Scan for the cell matching the given text and deliver its [x, y] coordinate at center. 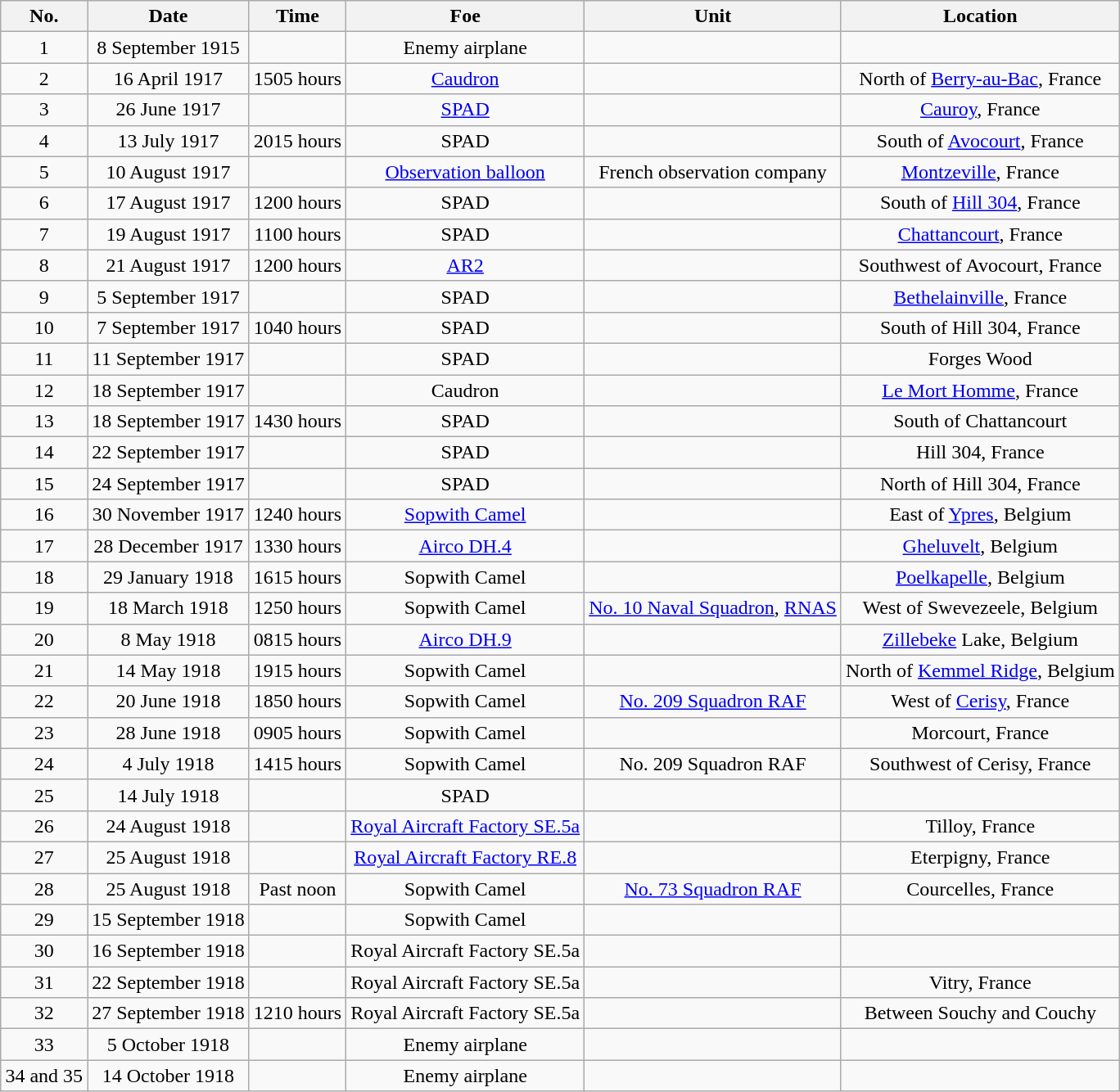
Southwest of Cerisy, France [980, 764]
14 October 1918 [169, 1076]
0905 hours [297, 733]
22 [44, 702]
1210 hours [297, 1013]
24 [44, 764]
16 April 1917 [169, 79]
5 [44, 172]
Between Souchy and Couchy [980, 1013]
20 June 1918 [169, 702]
Location [980, 16]
West of Cerisy, France [980, 702]
25 [44, 795]
12 [44, 390]
Bethelainville, France [980, 296]
0815 hours [297, 639]
28 [44, 888]
17 August 1917 [169, 203]
28 June 1918 [169, 733]
South of Chattancourt [980, 422]
30 [44, 951]
1 [44, 47]
28 December 1917 [169, 546]
19 [44, 608]
31 [44, 982]
26 [44, 826]
Montzeville, France [980, 172]
Past noon [297, 888]
Hill 304, France [980, 453]
1430 hours [297, 422]
27 [44, 857]
5 September 1917 [169, 296]
5 October 1918 [169, 1045]
22 September 1917 [169, 453]
No. [44, 16]
1505 hours [297, 79]
South of Avocourt, France [980, 141]
21 August 1917 [169, 265]
Tilloy, France [980, 826]
1330 hours [297, 546]
Cauroy, France [980, 110]
32 [44, 1013]
14 [44, 453]
11 September 1917 [169, 359]
North of Hill 304, France [980, 484]
26 June 1917 [169, 110]
21 [44, 670]
10 [44, 327]
Time [297, 16]
1850 hours [297, 702]
29 January 1918 [169, 577]
27 September 1918 [169, 1013]
Airco DH.9 [465, 639]
19 August 1917 [169, 234]
2015 hours [297, 141]
Poelkapelle, Belgium [980, 577]
AR2 [465, 265]
Le Mort Homme, France [980, 390]
14 May 1918 [169, 670]
11 [44, 359]
1240 hours [297, 515]
West of Swevezeele, Belgium [980, 608]
Southwest of Avocourt, France [980, 265]
Foe [465, 16]
Date [169, 16]
16 [44, 515]
10 August 1917 [169, 172]
Gheluvelt, Belgium [980, 546]
Royal Aircraft Factory RE.8 [465, 857]
Airco DH.4 [465, 546]
4 [44, 141]
Morcourt, France [980, 733]
33 [44, 1045]
7 [44, 234]
Unit [713, 16]
8 [44, 265]
2 [44, 79]
Zillebeke Lake, Belgium [980, 639]
1415 hours [297, 764]
7 September 1917 [169, 327]
North of Berry-au-Bac, France [980, 79]
13 July 1917 [169, 141]
8 May 1918 [169, 639]
29 [44, 920]
8 September 1915 [169, 47]
22 September 1918 [169, 982]
Vitry, France [980, 982]
1040 hours [297, 327]
20 [44, 639]
18 [44, 577]
15 September 1918 [169, 920]
15 [44, 484]
16 September 1918 [169, 951]
23 [44, 733]
North of Kemmel Ridge, Belgium [980, 670]
30 November 1917 [169, 515]
1250 hours [297, 608]
No. 10 Naval Squadron, RNAS [713, 608]
Courcelles, France [980, 888]
24 September 1917 [169, 484]
1915 hours [297, 670]
3 [44, 110]
18 March 1918 [169, 608]
9 [44, 296]
No. 73 Squadron RAF [713, 888]
14 July 1918 [169, 795]
Chattancourt, France [980, 234]
4 July 1918 [169, 764]
34 and 35 [44, 1076]
Forges Wood [980, 359]
Observation balloon [465, 172]
1615 hours [297, 577]
French observation company [713, 172]
13 [44, 422]
6 [44, 203]
24 August 1918 [169, 826]
1100 hours [297, 234]
17 [44, 546]
Eterpigny, France [980, 857]
East of Ypres, Belgium [980, 515]
